Return the (x, y) coordinate for the center point of the cell that contains the specified text.  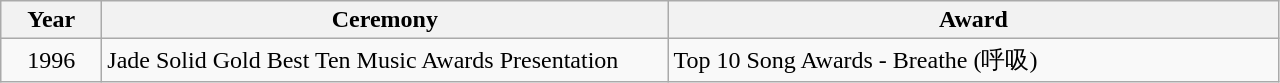
Year (52, 20)
Top 10 Song Awards - Breathe (呼吸) (974, 60)
1996 (52, 60)
Jade Solid Gold Best Ten Music Awards Presentation (385, 60)
Award (974, 20)
Ceremony (385, 20)
